Return the [X, Y] coordinate for the center point of the cell that contains the specified text.  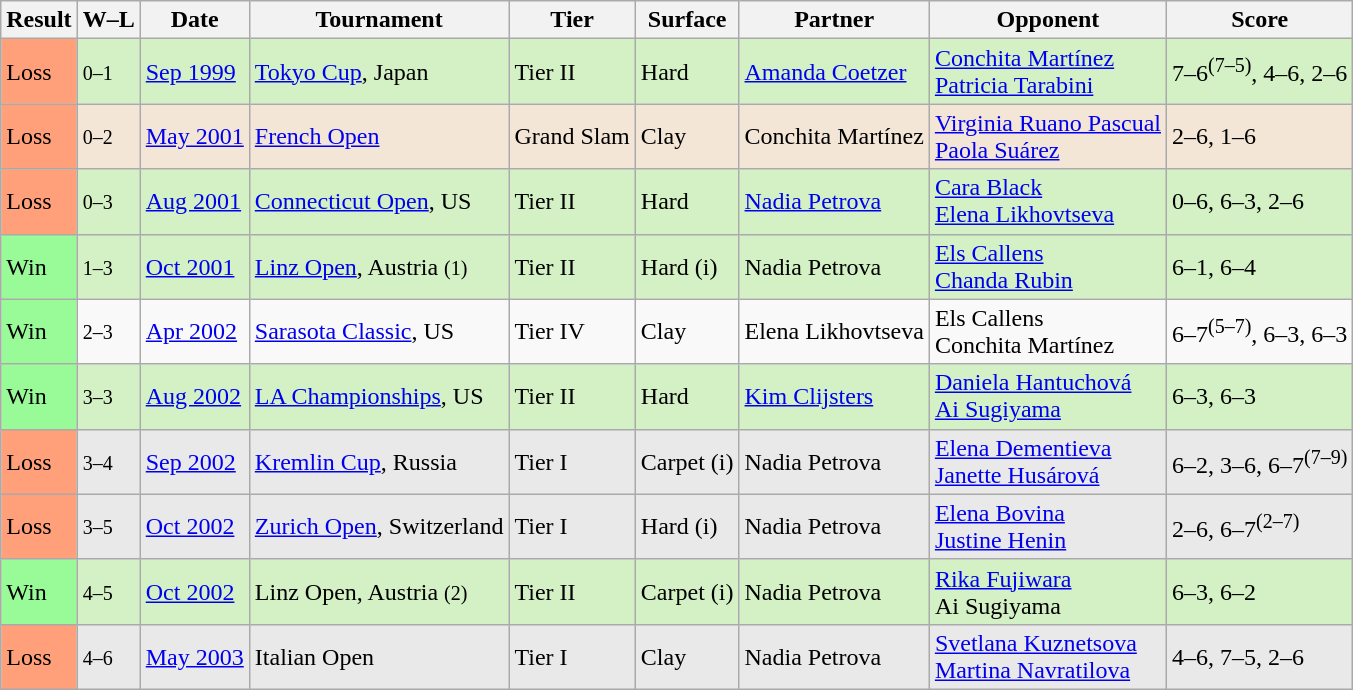
0–6, 6–3, 2–6 [1259, 202]
Sep 2002 [194, 462]
0–3 [108, 202]
6–2, 3–6, 6–7(7–9) [1259, 462]
Virginia Ruano Pascual Paola Suárez [1048, 136]
Tournament [379, 20]
Kremlin Cup, Russia [379, 462]
Sarasota Classic, US [379, 332]
Amanda Coetzer [834, 72]
6–3, 6–2 [1259, 592]
Sep 1999 [194, 72]
Linz Open, Austria (2) [379, 592]
Score [1259, 20]
Linz Open, Austria (1) [379, 266]
May 2001 [194, 136]
4–5 [108, 592]
3–3 [108, 396]
Grand Slam [572, 136]
4–6, 7–5, 2–6 [1259, 656]
Aug 2001 [194, 202]
Partner [834, 20]
Tier [572, 20]
May 2003 [194, 656]
Italian Open [379, 656]
3–5 [108, 526]
Conchita Martínez Patricia Tarabini [1048, 72]
6–7(5–7), 6–3, 6–3 [1259, 332]
Tokyo Cup, Japan [379, 72]
3–4 [108, 462]
Els Callens Conchita Martínez [1048, 332]
Els Callens Chanda Rubin [1048, 266]
Conchita Martínez [834, 136]
Zurich Open, Switzerland [379, 526]
1–3 [108, 266]
Kim Clijsters [834, 396]
2–6, 6–7(2–7) [1259, 526]
Result [39, 20]
6–3, 6–3 [1259, 396]
Elena Bovina Justine Henin [1048, 526]
Elena Likhovtseva [834, 332]
Oct 2001 [194, 266]
Date [194, 20]
7–6(7–5), 4–6, 2–6 [1259, 72]
2–6, 1–6 [1259, 136]
Svetlana Kuznetsova Martina Navratilova [1048, 656]
2–3 [108, 332]
0–1 [108, 72]
LA Championships, US [379, 396]
Connecticut Open, US [379, 202]
Rika Fujiwara Ai Sugiyama [1048, 592]
Opponent [1048, 20]
Surface [687, 20]
French Open [379, 136]
Aug 2002 [194, 396]
W–L [108, 20]
6–1, 6–4 [1259, 266]
0–2 [108, 136]
Elena Dementieva Janette Husárová [1048, 462]
Cara Black Elena Likhovtseva [1048, 202]
Apr 2002 [194, 332]
Tier IV [572, 332]
4–6 [108, 656]
Daniela Hantuchová Ai Sugiyama [1048, 396]
